Scan for the cell matching the given text and deliver its (X, Y) coordinate at center. 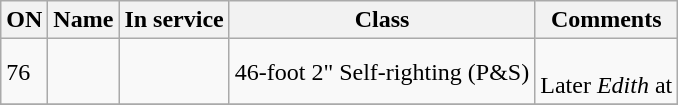
76 (24, 72)
ON (24, 20)
Comments (606, 20)
Class (382, 20)
In service (174, 20)
Name (84, 20)
46-foot 2" Self-righting (P&S) (382, 72)
Later Edith at (606, 72)
